Search for the cell housing the specified text and yield its [X, Y] center coordinate. 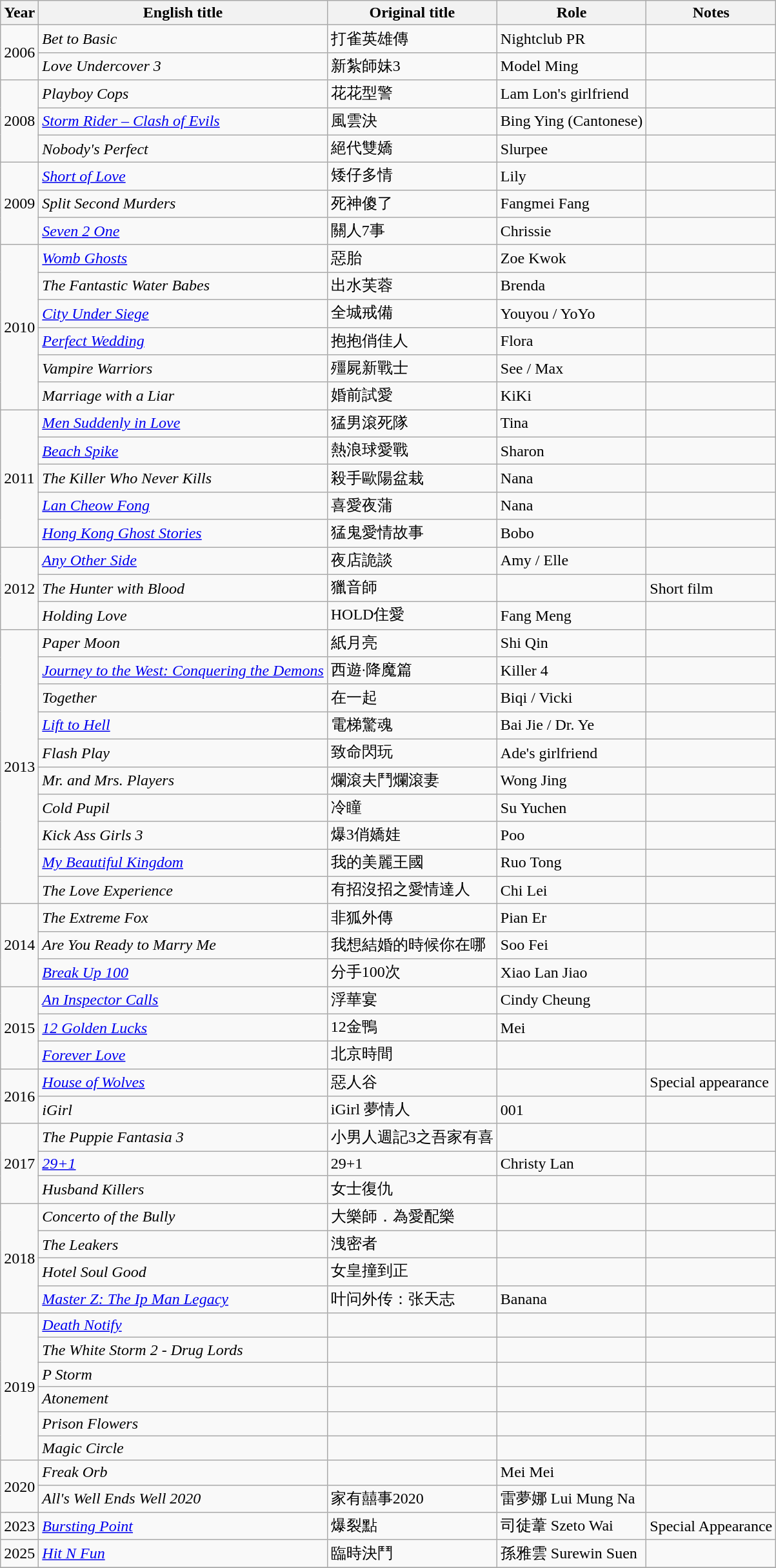
絕代雙嬌 [412, 148]
Short film [711, 588]
惡人谷 [412, 1083]
惡胎 [412, 258]
Hit N Fun [183, 1554]
2017 [19, 1163]
The White Storm 2 - Drug Lords [183, 1350]
The Puppie Fantasia 3 [183, 1137]
風雲決 [412, 121]
新紮師妹3 [412, 66]
分手100次 [412, 973]
2011 [19, 479]
Slurpee [572, 148]
Fang Meng [572, 616]
Soo Fei [572, 945]
12金鴨 [412, 1027]
2016 [19, 1096]
English title [183, 13]
猛男滾死隊 [412, 423]
有招沒招之愛情達人 [412, 890]
The Extreme Fox [183, 918]
喜愛夜蒲 [412, 506]
Role [572, 13]
紙月亮 [412, 643]
Year [19, 13]
Killer 4 [572, 671]
Ruo Tong [572, 863]
電梯驚魂 [412, 725]
Model Ming [572, 66]
City Under Siege [183, 314]
雷夢娜 Lui Mung Na [572, 1498]
女皇撞到正 [412, 1272]
Shi Qin [572, 643]
冷瞳 [412, 808]
Forever Love [183, 1056]
HOLD住愛 [412, 616]
P Storm [183, 1374]
Hong Kong Ghost Stories [183, 533]
我的美麗王國 [412, 863]
爛滾夫鬥爛滾妻 [412, 781]
Chrissie [572, 231]
All's Well Ends Well 2020 [183, 1498]
殭屍新戰士 [412, 369]
熱浪球愛戰 [412, 450]
Lift to Hell [183, 725]
Sharon [572, 450]
2020 [19, 1487]
我想結婚的時候你在哪 [412, 945]
Journey to the West: Conquering the Demons [183, 671]
浮華宴 [412, 1000]
Cold Pupil [183, 808]
司徒葦 Szeto Wai [572, 1527]
2010 [19, 327]
12 Golden Lucks [183, 1027]
The Love Experience [183, 890]
Poo [572, 835]
Beach Spike [183, 450]
Mr. and Mrs. Players [183, 781]
Flash Play [183, 752]
iGirl 夢情人 [412, 1110]
Christy Lan [572, 1163]
非狐外傳 [412, 918]
Biqi / Vicki [572, 698]
Any Other Side [183, 561]
猛鬼愛情故事 [412, 533]
Holding Love [183, 616]
Special appearance [711, 1083]
Seven 2 One [183, 231]
Tina [572, 423]
婚前試愛 [412, 396]
Zoe Kwok [572, 258]
Nightclub PR [572, 39]
花花型警 [412, 94]
Womb Ghosts [183, 258]
The Killer Who Never Kills [183, 479]
Ade's girlfriend [572, 752]
KiKi [572, 396]
2018 [19, 1258]
Xiao Lan Jiao [572, 973]
Are You Ready to Marry Me [183, 945]
女士復仇 [412, 1190]
死神傻了 [412, 204]
夜店詭談 [412, 561]
Nobody's Perfect [183, 148]
Magic Circle [183, 1448]
Wong Jing [572, 781]
爆3俏嬌娃 [412, 835]
Playboy Cops [183, 94]
Paper Moon [183, 643]
2023 [19, 1527]
Lan Cheow Fong [183, 506]
家有囍事2020 [412, 1498]
Prison Flowers [183, 1423]
Hotel Soul Good [183, 1272]
矮仔多情 [412, 177]
Concerto of the Bully [183, 1217]
獵音師 [412, 588]
House of Wolves [183, 1083]
Brenda [572, 286]
西遊·降魔篇 [412, 671]
爆裂點 [412, 1527]
叶问外传：张天志 [412, 1300]
001 [572, 1110]
Split Second Murders [183, 204]
Husband Killers [183, 1190]
2013 [19, 767]
An Inspector Calls [183, 1000]
Master Z: The Ip Man Legacy [183, 1300]
Freak Orb [183, 1473]
Pian Er [572, 918]
2008 [19, 121]
Storm Rider – Clash of Evils [183, 121]
Love Undercover 3 [183, 66]
Special Appearance [711, 1527]
小男人週記3之吾家有喜 [412, 1137]
臨時決鬥 [412, 1554]
Men Suddenly in Love [183, 423]
殺手歐陽盆栽 [412, 479]
北京時間 [412, 1056]
大樂師．為愛配樂 [412, 1217]
Flora [572, 341]
Kick Ass Girls 3 [183, 835]
The Leakers [183, 1244]
2019 [19, 1387]
Lily [572, 177]
See / Max [572, 369]
致命閃玩 [412, 752]
Chi Lei [572, 890]
2012 [19, 588]
Notes [711, 13]
Banana [572, 1300]
Su Yuchen [572, 808]
2014 [19, 945]
Cindy Cheung [572, 1000]
孫雅雲 Surewin Suen [572, 1554]
Mei Mei [572, 1473]
Bing Ying (Cantonese) [572, 121]
2006 [19, 53]
出水芙蓉 [412, 286]
關人7事 [412, 231]
打雀英雄傳 [412, 39]
2009 [19, 204]
iGirl [183, 1110]
Perfect Wedding [183, 341]
Fangmei Fang [572, 204]
Amy / Elle [572, 561]
Youyou / YoYo [572, 314]
Bobo [572, 533]
Death Notify [183, 1325]
Bursting Point [183, 1527]
Marriage with a Liar [183, 396]
Short of Love [183, 177]
2025 [19, 1554]
Lam Lon's girlfriend [572, 94]
Vampire Warriors [183, 369]
Together [183, 698]
2015 [19, 1027]
在一起 [412, 698]
My Beautiful Kingdom [183, 863]
Atonement [183, 1399]
Original title [412, 13]
抱抱俏佳人 [412, 341]
The Fantastic Water Babes [183, 286]
The Hunter with Blood [183, 588]
Bai Jie / Dr. Ye [572, 725]
Break Up 100 [183, 973]
洩密者 [412, 1244]
Mei [572, 1027]
Bet to Basic [183, 39]
全城戒備 [412, 314]
